Find where the given text appears and provide that cell's center as [x, y] coordinate. 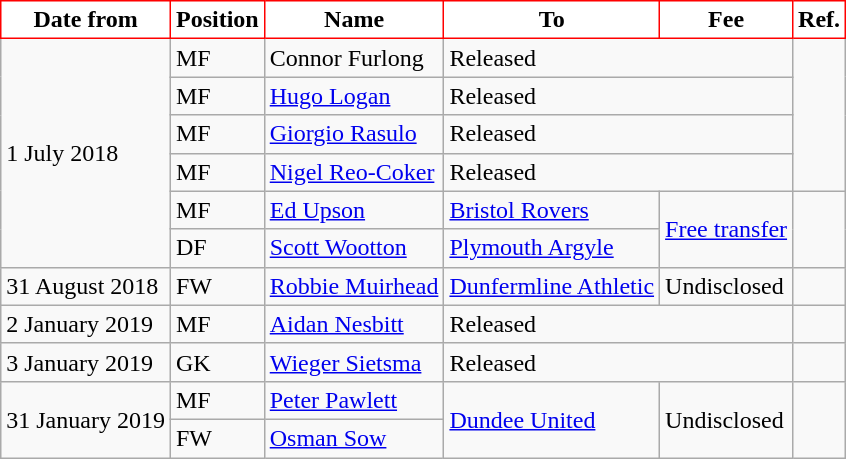
Hugo Logan [354, 96]
Dundee United [552, 419]
DF [217, 248]
3 January 2019 [86, 362]
Dunfermline Athletic [552, 286]
31 January 2019 [86, 419]
GK [217, 362]
Giorgio Rasulo [354, 134]
Connor Furlong [354, 58]
Scott Wootton [354, 248]
Robbie Muirhead [354, 286]
Osman Sow [354, 438]
Ed Upson [354, 210]
Fee [726, 20]
Free transfer [726, 229]
Nigel Reo-Coker [354, 172]
Date from [86, 20]
2 January 2019 [86, 324]
Bristol Rovers [552, 210]
31 August 2018 [86, 286]
Wieger Sietsma [354, 362]
Ref. [820, 20]
Plymouth Argyle [552, 248]
To [552, 20]
1 July 2018 [86, 153]
Position [217, 20]
Aidan Nesbitt [354, 324]
Peter Pawlett [354, 400]
Name [354, 20]
